From the cell containing the given text, extract its center point as (X, Y) coordinate. 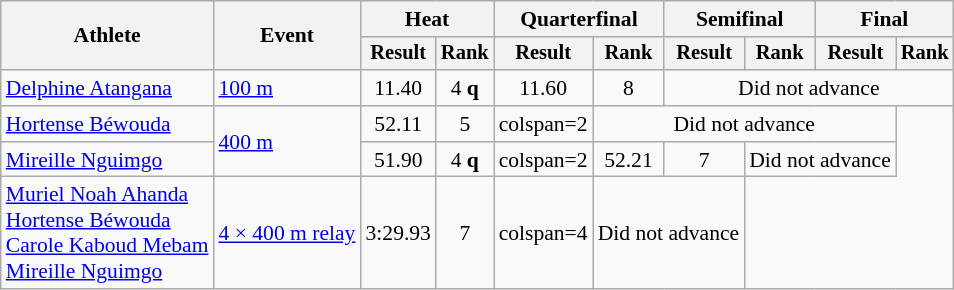
Event (286, 36)
Quarterfinal (580, 19)
11.40 (398, 88)
3:29.93 (398, 233)
Delphine Atangana (108, 88)
Athlete (108, 36)
52.11 (398, 124)
Mireille Nguimgo (108, 160)
colspan=4 (544, 233)
400 m (286, 142)
52.21 (629, 160)
5 (465, 124)
51.90 (398, 160)
100 m (286, 88)
8 (629, 88)
11.60 (544, 88)
Heat (426, 19)
Hortense Béwouda (108, 124)
Muriel Noah AhandaHortense BéwoudaCarole Kaboud MebamMireille Nguimgo (108, 233)
4 × 400 m relay (286, 233)
Semifinal (740, 19)
Final (884, 19)
